Capture the cell that displays the provided text and extract its (x, y) central coordinate. 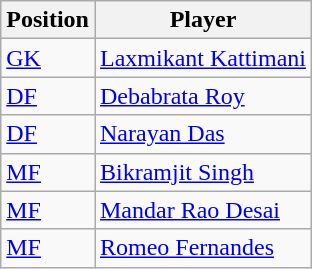
Mandar Rao Desai (202, 210)
Debabrata Roy (202, 96)
Position (48, 20)
Narayan Das (202, 134)
Bikramjit Singh (202, 172)
Player (202, 20)
Romeo Fernandes (202, 248)
GK (48, 58)
Laxmikant Kattimani (202, 58)
